Provide the (X, Y) coordinate of the cell's center where the given text is located.  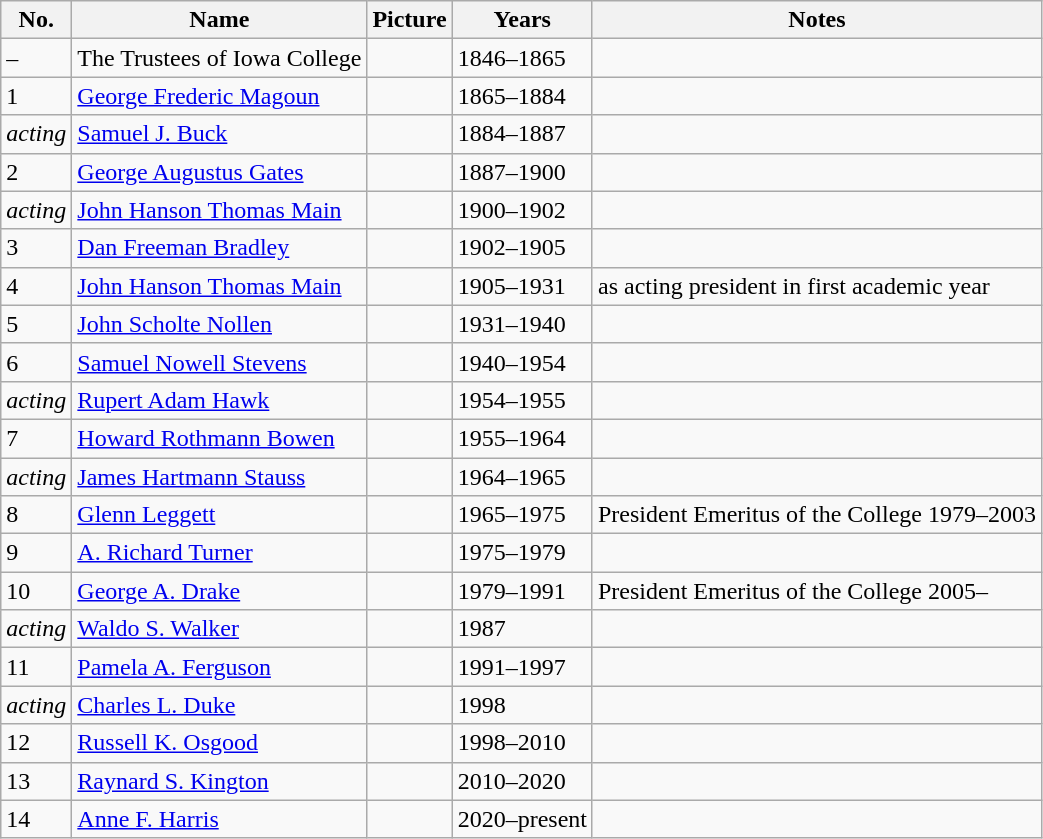
Waldo S. Walker (220, 629)
Notes (816, 20)
3 (36, 248)
1905–1931 (522, 286)
10 (36, 591)
Dan Freeman Bradley (220, 248)
President Emeritus of the College 2005– (816, 591)
8 (36, 515)
1965–1975 (522, 515)
2020–present (522, 819)
Picture (410, 20)
1998 (522, 705)
George Frederic Magoun (220, 96)
George A. Drake (220, 591)
14 (36, 819)
7 (36, 438)
9 (36, 553)
Samuel J. Buck (220, 134)
Years (522, 20)
1887–1900 (522, 172)
Raynard S. Kington (220, 781)
1902–1905 (522, 248)
1987 (522, 629)
11 (36, 667)
President Emeritus of the College 1979–2003 (816, 515)
Rupert Adam Hawk (220, 400)
1931–1940 (522, 324)
1964–1965 (522, 477)
as acting president in first academic year (816, 286)
George Augustus Gates (220, 172)
2010–2020 (522, 781)
1900–1902 (522, 210)
Russell K. Osgood (220, 743)
13 (36, 781)
1955–1964 (522, 438)
5 (36, 324)
James Hartmann Stauss (220, 477)
Charles L. Duke (220, 705)
No. (36, 20)
1975–1979 (522, 553)
6 (36, 362)
1884–1887 (522, 134)
A. Richard Turner (220, 553)
Glenn Leggett (220, 515)
1940–1954 (522, 362)
1954–1955 (522, 400)
2 (36, 172)
John Scholte Nollen (220, 324)
Anne F. Harris (220, 819)
1979–1991 (522, 591)
Pamela A. Ferguson (220, 667)
1 (36, 96)
Name (220, 20)
The Trustees of Iowa College (220, 58)
1998–2010 (522, 743)
1865–1884 (522, 96)
12 (36, 743)
1846–1865 (522, 58)
Howard Rothmann Bowen (220, 438)
4 (36, 286)
1991–1997 (522, 667)
– (36, 58)
Samuel Nowell Stevens (220, 362)
